Return the [X, Y] coordinate for the center point of the cell that contains the specified text.  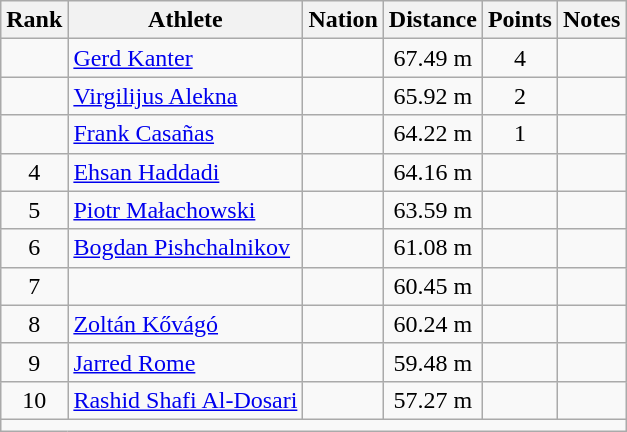
63.59 m [432, 210]
10 [34, 400]
Bogdan Pishchalnikov [186, 248]
Frank Casañas [186, 134]
64.22 m [432, 134]
Gerd Kanter [186, 58]
64.16 m [432, 172]
Virgilijus Alekna [186, 96]
Distance [432, 20]
60.45 m [432, 286]
60.24 m [432, 324]
Points [520, 20]
8 [34, 324]
Piotr Małachowski [186, 210]
Rank [34, 20]
Notes [591, 20]
59.48 m [432, 362]
Nation [343, 20]
5 [34, 210]
61.08 m [432, 248]
57.27 m [432, 400]
67.49 m [432, 58]
Ehsan Haddadi [186, 172]
Jarred Rome [186, 362]
6 [34, 248]
9 [34, 362]
7 [34, 286]
Rashid Shafi Al-Dosari [186, 400]
Zoltán Kővágó [186, 324]
65.92 m [432, 96]
1 [520, 134]
2 [520, 96]
Athlete [186, 20]
